Extract the (X, Y) coordinate from the center of the cell holding the provided text.  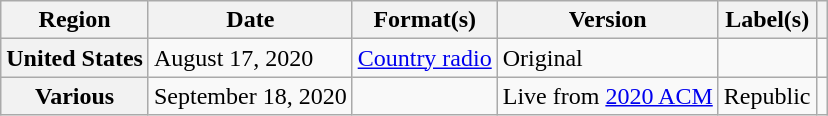
Various (75, 96)
September 18, 2020 (250, 96)
Country radio (424, 58)
Version (608, 20)
United States (75, 58)
Format(s) (424, 20)
Republic (767, 96)
Date (250, 20)
Live from 2020 ACM (608, 96)
Region (75, 20)
Label(s) (767, 20)
Original (608, 58)
August 17, 2020 (250, 58)
